Provide the (X, Y) coordinate of the cell's center where the given text is located.  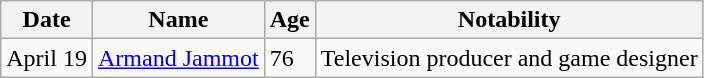
Name (178, 20)
Television producer and game designer (509, 58)
76 (290, 58)
Date (47, 20)
Age (290, 20)
April 19 (47, 58)
Notability (509, 20)
Armand Jammot (178, 58)
